Search for the cell housing the specified text and yield its [X, Y] center coordinate. 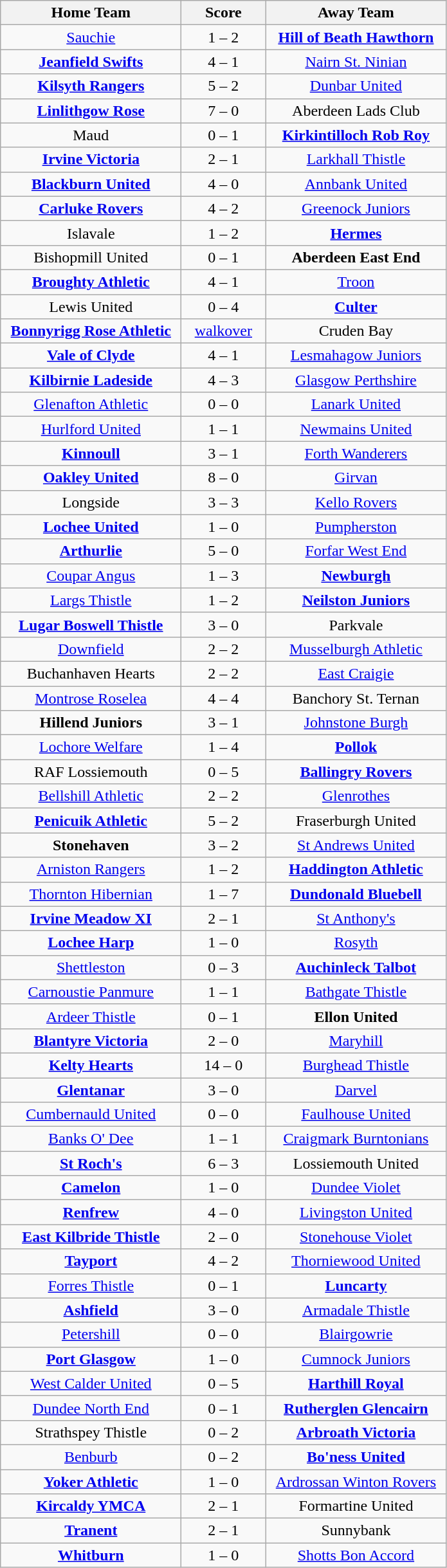
Fraserburgh United [356, 821]
Ballingry Rovers [356, 772]
Vale of Clyde [91, 356]
St Roch's [91, 1163]
St Anthony's [356, 918]
Ardeer Thistle [91, 1016]
Pumpherston [356, 527]
Formartine United [356, 1506]
Score [224, 13]
Dunbar United [356, 86]
4 – 4 [224, 698]
Newmains United [356, 429]
Blantyre Victoria [91, 1041]
Oakley United [91, 478]
0 – 4 [224, 307]
Faulhouse United [356, 1115]
Linlithgow Rose [91, 111]
West Calder United [91, 1383]
Whitburn [91, 1555]
Carnoustie Panmure [91, 992]
Dundonald Bluebell [356, 894]
Islavale [91, 233]
Kilsyth Rangers [91, 86]
Penicuik Athletic [91, 821]
Lewis United [91, 307]
1 – 7 [224, 894]
Banks O' Dee [91, 1139]
Glasgow Perthshire [356, 380]
8 – 0 [224, 478]
Tranent [91, 1531]
Aberdeen Lads Club [356, 111]
Aberdeen East End [356, 257]
Musselburgh Athletic [356, 649]
Banchory St. Ternan [356, 698]
14 – 0 [224, 1065]
Irvine Victoria [91, 160]
Culter [356, 307]
Ashfield [91, 1310]
Kello Rovers [356, 502]
Glentanar [91, 1090]
Renfrew [91, 1212]
Forfar West End [356, 551]
Maud [91, 135]
4 – 3 [224, 380]
6 – 3 [224, 1163]
RAF Lossiemouth [91, 772]
Broughty Athletic [91, 282]
Bathgate Thistle [356, 992]
Newburgh [356, 576]
Troon [356, 282]
Glenrothes [356, 796]
Bishopmill United [91, 257]
Darvel [356, 1090]
Livingston United [356, 1212]
Rosyth [356, 943]
5 – 0 [224, 551]
Lochore Welfare [91, 747]
Petershill [91, 1335]
Arthurlie [91, 551]
Forth Wanderers [356, 453]
Downfield [91, 649]
Luncarty [356, 1286]
Carluke Rovers [91, 208]
Buchanhaven Hearts [91, 673]
3 – 3 [224, 502]
Forres Thistle [91, 1286]
Kelty Hearts [91, 1065]
Kilbirnie Ladeside [91, 380]
Sauchie [91, 37]
Shotts Bon Accord [356, 1555]
Haddington Athletic [356, 870]
Cumnock Juniors [356, 1359]
St Andrews United [356, 845]
Blackburn United [91, 184]
Largs Thistle [91, 600]
Bellshill Athletic [91, 796]
Longside [91, 502]
Nairn St. Ninian [356, 62]
Cumbernauld United [91, 1115]
Camelon [91, 1188]
1 – 4 [224, 747]
Johnstone Burgh [356, 723]
Lossiemouth United [356, 1163]
walkover [224, 331]
Pollok [356, 747]
Strathspey Thistle [91, 1432]
Annbank United [356, 184]
Girvan [356, 478]
Yoker Athletic [91, 1481]
Hermes [356, 233]
Glenafton Athletic [91, 405]
Dundee Violet [356, 1188]
Ardrossan Winton Rovers [356, 1481]
1 – 3 [224, 576]
Lesmahagow Juniors [356, 356]
Harthill Royal [356, 1383]
Lochee Harp [91, 943]
Shettleston [91, 967]
Craigmark Burntonians [356, 1139]
Stonehaven [91, 845]
Port Glasgow [91, 1359]
Montrose Roselea [91, 698]
Hurlford United [91, 429]
Burghead Thistle [356, 1065]
Larkhall Thistle [356, 160]
East Craigie [356, 673]
Jeanfield Swifts [91, 62]
Hillend Juniors [91, 723]
Cruden Bay [356, 331]
Lanark United [356, 405]
Hill of Beath Hawthorn [356, 37]
Kirkintilloch Rob Roy [356, 135]
Armadale Thistle [356, 1310]
Tayport [91, 1261]
Maryhill [356, 1041]
Parkvale [356, 624]
3 – 2 [224, 845]
Neilston Juniors [356, 600]
Lugar Boswell Thistle [91, 624]
Arniston Rangers [91, 870]
0 – 3 [224, 967]
Irvine Meadow XI [91, 918]
Thornton Hibernian [91, 894]
Blairgowrie [356, 1335]
Sunnybank [356, 1531]
Rutherglen Glencairn [356, 1408]
Kircaldy YMCA [91, 1506]
Ellon United [356, 1016]
Bo'ness United [356, 1457]
Dundee North End [91, 1408]
Benburb [91, 1457]
Bonnyrigg Rose Athletic [91, 331]
Auchinleck Talbot [356, 967]
Thorniewood United [356, 1261]
Stonehouse Violet [356, 1237]
East Kilbride Thistle [91, 1237]
Greenock Juniors [356, 208]
Coupar Angus [91, 576]
7 – 0 [224, 111]
Kinnoull [91, 453]
Lochee United [91, 527]
Arbroath Victoria [356, 1432]
Home Team [91, 13]
Away Team [356, 13]
